Identify which cell holds the provided text, then report its (X, Y) central coordinate. 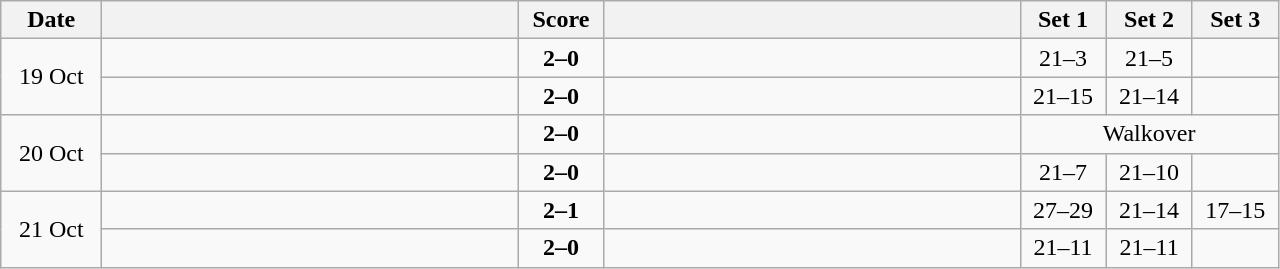
Walkover (1149, 134)
17–15 (1235, 210)
Date (52, 20)
21–10 (1149, 172)
19 Oct (52, 77)
21–15 (1063, 96)
Set 1 (1063, 20)
20 Oct (52, 153)
2–1 (561, 210)
21–7 (1063, 172)
21 Oct (52, 229)
Score (561, 20)
27–29 (1063, 210)
21–3 (1063, 58)
21–5 (1149, 58)
Set 2 (1149, 20)
Set 3 (1235, 20)
